Determine the [X, Y] coordinate at the center of the cell enclosing the given text.  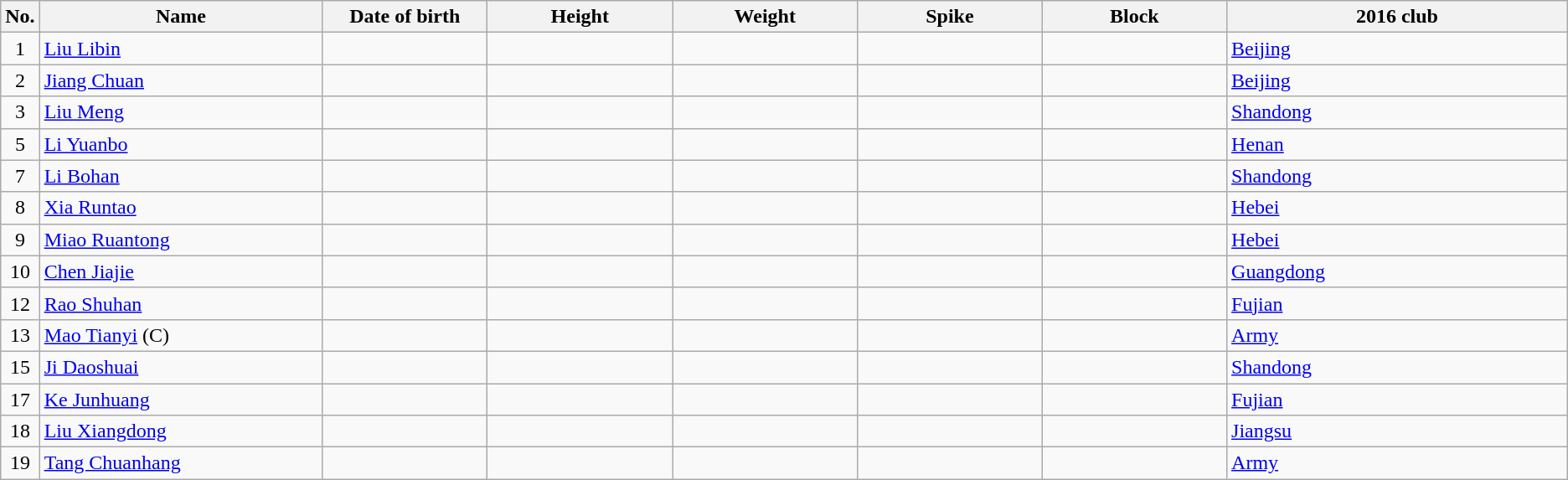
Liu Meng [181, 112]
19 [20, 463]
15 [20, 367]
2016 club [1397, 17]
No. [20, 17]
Rao Shuhan [181, 303]
18 [20, 431]
Height [580, 17]
Spike [950, 17]
Ke Junhuang [181, 400]
5 [20, 144]
13 [20, 335]
7 [20, 176]
Li Bohan [181, 176]
9 [20, 240]
Date of birth [405, 17]
Guangdong [1397, 271]
Weight [766, 17]
Name [181, 17]
3 [20, 112]
1 [20, 49]
8 [20, 208]
2 [20, 80]
Liu Xiangdong [181, 431]
Block [1134, 17]
Li Yuanbo [181, 144]
Chen Jiajie [181, 271]
12 [20, 303]
Jiangsu [1397, 431]
Tang Chuanhang [181, 463]
Henan [1397, 144]
Miao Ruantong [181, 240]
Jiang Chuan [181, 80]
Ji Daoshuai [181, 367]
Mao Tianyi (C) [181, 335]
Xia Runtao [181, 208]
17 [20, 400]
10 [20, 271]
Liu Libin [181, 49]
